From the cell containing the given text, extract its center point as (x, y) coordinate. 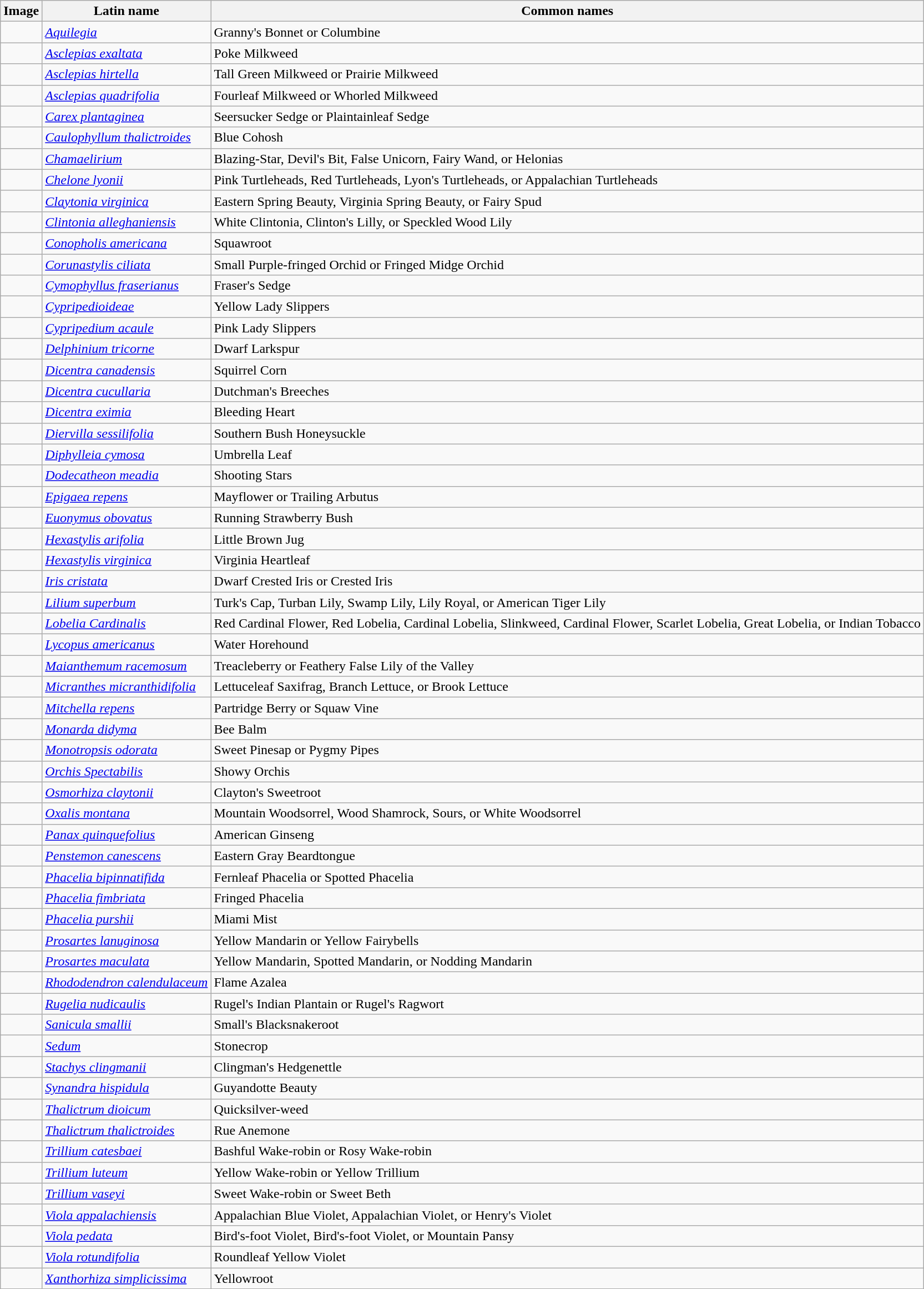
Monotropsis odorata (127, 750)
Caulophyllum thalictroides (127, 138)
Yellow Wake-robin or Yellow Trillium (567, 1172)
Maianthemum racemosum (127, 666)
Stonecrop (567, 1046)
Trillium vaseyi (127, 1194)
Granny's Bonnet or Columbine (567, 32)
Euonymus obovatus (127, 518)
Prosartes maculata (127, 962)
Carex plantaginea (127, 117)
Clintonia alleghaniensis (127, 222)
Quicksilver-weed (567, 1109)
Turk's Cap, Turban Lily, Swamp Lily, Lily Royal, or American Tiger Lily (567, 602)
Dicentra canadensis (127, 370)
Hexastylis arifolia (127, 539)
Roundleaf Yellow Violet (567, 1257)
Claytonia virginica (127, 201)
Aquilegia (127, 32)
Yellow Lady Slippers (567, 307)
Umbrella Leaf (567, 454)
Dwarf Larkspur (567, 349)
Dodecatheon meadia (127, 476)
Fringed Phacelia (567, 898)
Yellowroot (567, 1278)
Partridge Berry or Squaw Vine (567, 708)
Little Brown Jug (567, 539)
Lettuceleaf Saxifrag, Branch Lettuce, or Brook Lettuce (567, 687)
Penstemon canescens (127, 856)
Dicentra eximia (127, 412)
Treacleberry or Feathery False Lily of the Valley (567, 666)
Diphylleia cymosa (127, 454)
Sanicula smallii (127, 1025)
Hexastylis virginica (127, 560)
Small's Blacksnakeroot (567, 1025)
Clayton's Sweetroot (567, 792)
Common names (567, 11)
Eastern Gray Beardtongue (567, 856)
Mayflower or Trailing Arbutus (567, 497)
Seersucker Sedge or Plaintainleaf Sedge (567, 117)
Water Horehound (567, 645)
Trillium catesbaei (127, 1151)
Mitchella repens (127, 708)
Phacelia bipinnatifida (127, 877)
Bee Balm (567, 729)
Latin name (127, 11)
Shooting Stars (567, 476)
Asclepias quadrifolia (127, 95)
Viola rotundifolia (127, 1257)
Fourleaf Milkweed or Whorled Milkweed (567, 95)
Viola appalachiensis (127, 1215)
Sweet Pinesap or Pygmy Pipes (567, 750)
Tall Green Milkweed or Prairie Milkweed (567, 74)
Blazing-Star, Devil's Bit, False Unicorn, Fairy Wand, or Helonias (567, 159)
Rugelia nudicaulis (127, 1004)
Diervilla sessilifolia (127, 433)
Phacelia fimbriata (127, 898)
Asclepias hirtella (127, 74)
Rue Anemone (567, 1130)
Stachys clingmanii (127, 1067)
Phacelia purshii (127, 919)
Corunastylis ciliata (127, 265)
Poke Milkweed (567, 53)
Trillium luteum (127, 1172)
Lycopus americanus (127, 645)
Panax quinquefolius (127, 835)
Squirrel Corn (567, 370)
Dwarf Crested Iris or Crested Iris (567, 581)
Xanthorhiza simplicissima (127, 1278)
Appalachian Blue Violet, Appalachian Violet, or Henry's Violet (567, 1215)
Micranthes micranthidifolia (127, 687)
Lobelia Cardinalis (127, 624)
Pink Lady Slippers (567, 328)
Rugel's Indian Plantain or Rugel's Ragwort (567, 1004)
Yellow Mandarin, Spotted Mandarin, or Nodding Mandarin (567, 962)
Lilium superbum (127, 602)
Flame Azalea (567, 983)
Pink Turtleheads, Red Turtleheads, Lyon's Turtleheads, or Appalachian Turtleheads (567, 180)
Guyandotte Beauty (567, 1088)
Epigaea repens (127, 497)
Rhododendron calendulaceum (127, 983)
Iris cristata (127, 581)
Chelone lyonii (127, 180)
Eastern Spring Beauty, Virginia Spring Beauty, or Fairy Spud (567, 201)
Running Strawberry Bush (567, 518)
Orchis Spectabilis (127, 771)
Bleeding Heart (567, 412)
Cymophyllus fraserianus (127, 286)
Monarda didyma (127, 729)
Fraser's Sedge (567, 286)
Red Cardinal Flower, Red Lobelia, Cardinal Lobelia, Slinkweed, Cardinal Flower, Scarlet Lobelia, Great Lobelia, or Indian Tobacco (567, 624)
American Ginseng (567, 835)
Prosartes lanuginosa (127, 941)
Yellow Mandarin or Yellow Fairybells (567, 941)
Cypripedioideae (127, 307)
Dutchman's Breeches (567, 391)
Synandra hispidula (127, 1088)
White Clintonia, Clinton's Lilly, or Speckled Wood Lily (567, 222)
Clingman's Hedgenettle (567, 1067)
Osmorhiza claytonii (127, 792)
Conopholis americana (127, 243)
Fernleaf Phacelia or Spotted Phacelia (567, 877)
Southern Bush Honeysuckle (567, 433)
Dicentra cucullaria (127, 391)
Image (21, 11)
Thalictrum dioicum (127, 1109)
Delphinium tricorne (127, 349)
Viola pedata (127, 1236)
Small Purple-fringed Orchid or Fringed Midge Orchid (567, 265)
Virginia Heartleaf (567, 560)
Cypripedium acaule (127, 328)
Bashful Wake-robin or Rosy Wake-robin (567, 1151)
Sweet Wake-robin or Sweet Beth (567, 1194)
Sedum (127, 1046)
Squawroot (567, 243)
Thalictrum thalictroides (127, 1130)
Asclepias exaltata (127, 53)
Blue Cohosh (567, 138)
Oxalis montana (127, 813)
Mountain Woodsorrel, Wood Shamrock, Sours, or White Woodsorrel (567, 813)
Miami Mist (567, 919)
Bird's-foot Violet, Bird's-foot Violet, or Mountain Pansy (567, 1236)
Chamaelirium (127, 159)
Showy Orchis (567, 771)
